From the cell containing the given text, extract its center point as (x, y) coordinate. 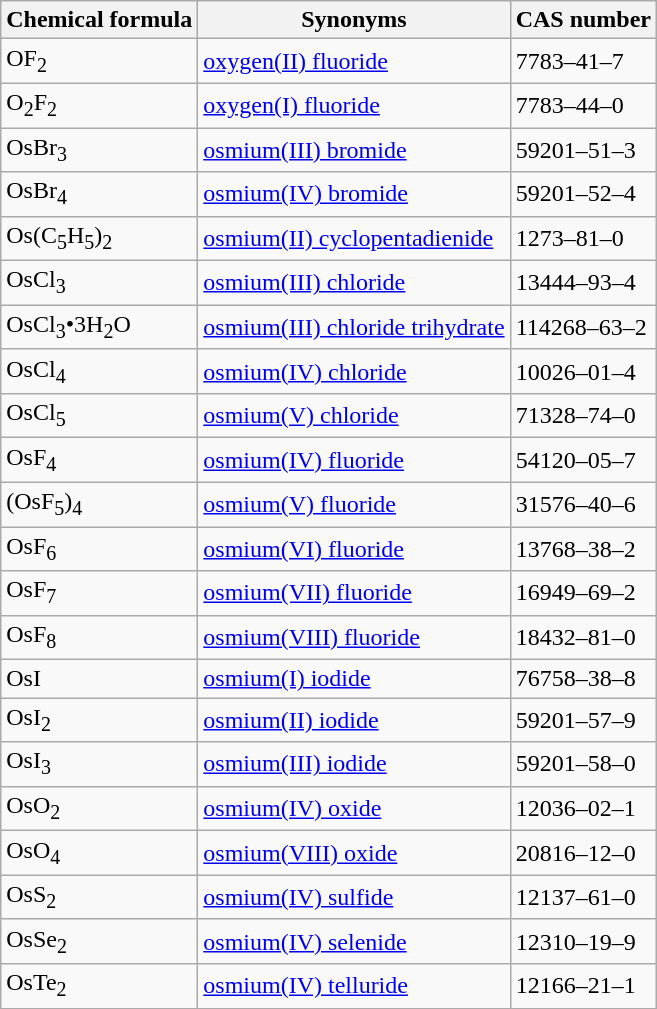
OsCl4 (100, 371)
osmium(IV) chloride (354, 371)
59201–51–3 (583, 150)
osmium(III) chloride trihydrate (354, 327)
osmium(VII) fluoride (354, 593)
13444–93–4 (583, 283)
OsF4 (100, 460)
OF2 (100, 61)
osmium(VIII) oxide (354, 853)
7783–44–0 (583, 105)
OsI2 (100, 720)
20816–12–0 (583, 853)
59201–57–9 (583, 720)
OsO2 (100, 808)
13768–38–2 (583, 549)
osmium(V) fluoride (354, 504)
OsO4 (100, 853)
osmium(II) iodide (354, 720)
114268–63–2 (583, 327)
12036–02–1 (583, 808)
osmium(I) iodide (354, 679)
76758–38–8 (583, 679)
Os(C5H5)2 (100, 238)
Chemical formula (100, 20)
59201–58–0 (583, 764)
7783–41–7 (583, 61)
12310–19–9 (583, 941)
osmium(II) cyclopentadienide (354, 238)
OsI3 (100, 764)
OsI (100, 679)
12166–21–1 (583, 986)
osmium(V) chloride (354, 416)
OsCl3•3H2O (100, 327)
OsTe2 (100, 986)
osmium(IV) selenide (354, 941)
osmium(IV) fluoride (354, 460)
54120–05–7 (583, 460)
O2F2 (100, 105)
18432–81–0 (583, 637)
OsF7 (100, 593)
osmium(III) bromide (354, 150)
1273–81–0 (583, 238)
osmium(III) iodide (354, 764)
31576–40–6 (583, 504)
CAS number (583, 20)
12137–61–0 (583, 897)
OsF8 (100, 637)
osmium(IV) oxide (354, 808)
osmium(VIII) fluoride (354, 637)
(OsF5)4 (100, 504)
osmium(IV) bromide (354, 194)
OsBr4 (100, 194)
osmium(IV) telluride (354, 986)
OsF6 (100, 549)
16949–69–2 (583, 593)
osmium(IV) sulfide (354, 897)
oxygen(I) fluoride (354, 105)
OsCl3 (100, 283)
59201–52–4 (583, 194)
OsS2 (100, 897)
osmium(VI) fluoride (354, 549)
OsSe2 (100, 941)
OsBr3 (100, 150)
10026–01–4 (583, 371)
oxygen(II) fluoride (354, 61)
71328–74–0 (583, 416)
osmium(III) chloride (354, 283)
OsCl5 (100, 416)
Synonyms (354, 20)
